From the cell containing the given text, extract its center point as [x, y] coordinate. 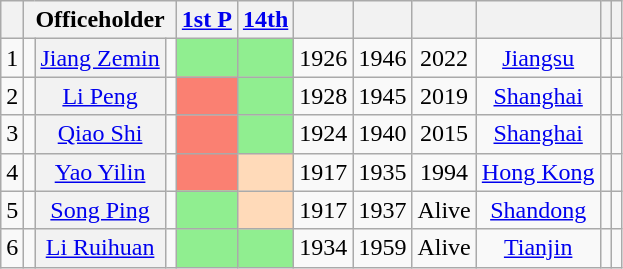
2022 [444, 58]
Hong Kong [538, 172]
Qiao Shi [100, 134]
1937 [382, 210]
6 [12, 248]
1935 [382, 172]
Tianjin [538, 248]
1959 [382, 248]
3 [12, 134]
14th [265, 20]
5 [12, 210]
1940 [382, 134]
2 [12, 96]
2019 [444, 96]
Li Peng [100, 96]
2015 [444, 134]
1st P [206, 20]
1 [12, 58]
1926 [324, 58]
Jiang Zemin [100, 58]
4 [12, 172]
Song Ping [100, 210]
1928 [324, 96]
Jiangsu [538, 58]
Officeholder [100, 20]
1924 [324, 134]
Yao Yilin [100, 172]
1945 [382, 96]
1994 [444, 172]
1946 [382, 58]
Li Ruihuan [100, 248]
1934 [324, 248]
Shandong [538, 210]
